Determine the (x, y) coordinate at the center of the cell enclosing the given text.  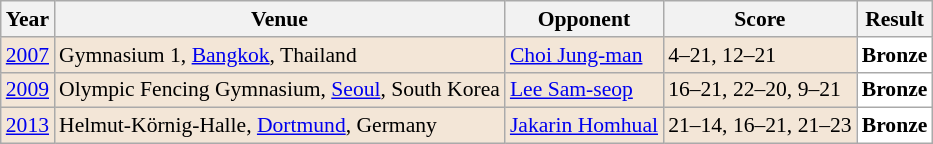
Score (760, 19)
Lee Sam-seop (584, 90)
Jakarin Homhual (584, 126)
Gymnasium 1, Bangkok, Thailand (280, 55)
2007 (28, 55)
Olympic Fencing Gymnasium, Seoul, South Korea (280, 90)
Helmut-Körnig-Halle, Dortmund, Germany (280, 126)
Venue (280, 19)
Opponent (584, 19)
2013 (28, 126)
16–21, 22–20, 9–21 (760, 90)
21–14, 16–21, 21–23 (760, 126)
Year (28, 19)
Choi Jung-man (584, 55)
4–21, 12–21 (760, 55)
2009 (28, 90)
Result (895, 19)
